Detect which cell encompasses the target text, then output its (x, y) center coordinate. 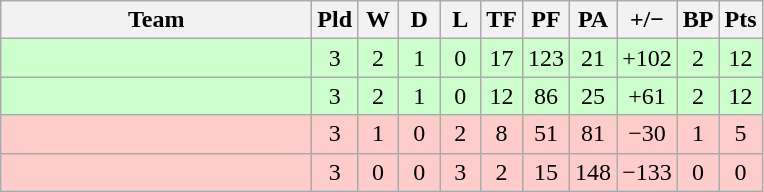
25 (594, 96)
−30 (648, 134)
123 (546, 58)
BP (698, 20)
W (378, 20)
86 (546, 96)
15 (546, 172)
+/− (648, 20)
PA (594, 20)
17 (502, 58)
148 (594, 172)
21 (594, 58)
−133 (648, 172)
81 (594, 134)
51 (546, 134)
D (420, 20)
8 (502, 134)
TF (502, 20)
Pts (740, 20)
PF (546, 20)
Pld (335, 20)
+61 (648, 96)
5 (740, 134)
+102 (648, 58)
L (460, 20)
Team (156, 20)
